Scan for the cell matching the given text and deliver its [x, y] coordinate at center. 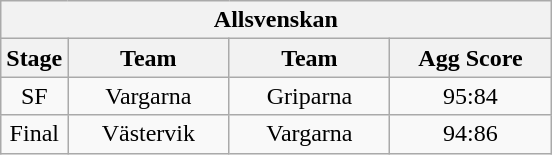
Stage [34, 58]
Final [34, 134]
Griparna [310, 96]
95:84 [470, 96]
Allsvenskan [276, 20]
94:86 [470, 134]
SF [34, 96]
Västervik [148, 134]
Agg Score [470, 58]
